Extract the [x, y] coordinate from the center of the cell holding the provided text.  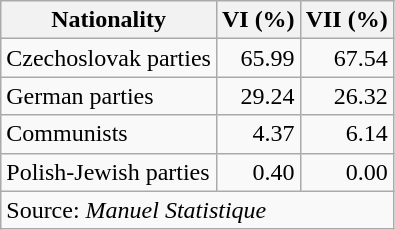
4.37 [258, 134]
65.99 [258, 58]
0.40 [258, 172]
6.14 [346, 134]
Nationality [109, 20]
VI (%) [258, 20]
67.54 [346, 58]
Communists [109, 134]
German parties [109, 96]
Czechoslovak parties [109, 58]
29.24 [258, 96]
Polish-Jewish parties [109, 172]
Source: Manuel Statistique [197, 210]
VII (%) [346, 20]
26.32 [346, 96]
0.00 [346, 172]
